Find where the given text appears and provide that cell's center as [X, Y] coordinate. 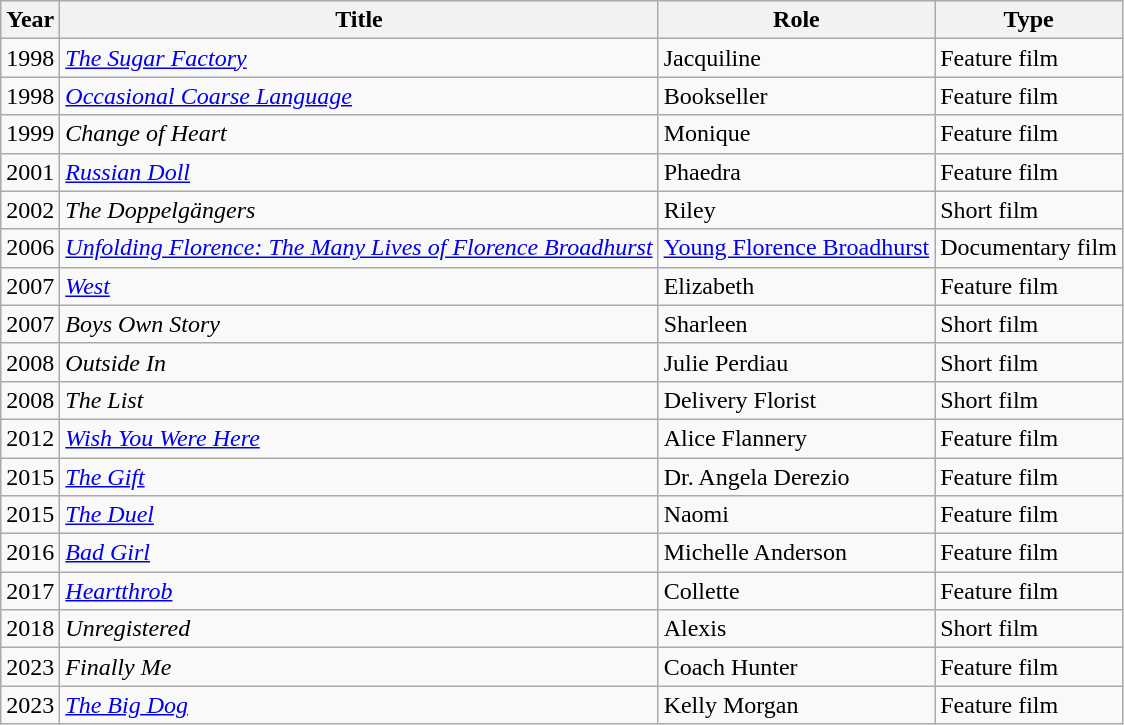
2018 [30, 629]
Change of Heart [359, 134]
Collette [796, 591]
2001 [30, 172]
The Sugar Factory [359, 58]
The List [359, 400]
Bad Girl [359, 553]
Naomi [796, 515]
Alice Flannery [796, 438]
2012 [30, 438]
2016 [30, 553]
The Duel [359, 515]
The Gift [359, 477]
Julie Perdiau [796, 362]
2017 [30, 591]
Monique [796, 134]
Dr. Angela Derezio [796, 477]
Heartthrob [359, 591]
Unregistered [359, 629]
Unfolding Florence: The Many Lives of Florence Broadhurst [359, 248]
Type [1029, 20]
Delivery Florist [796, 400]
Title [359, 20]
Wish You Were Here [359, 438]
1999 [30, 134]
Russian Doll [359, 172]
Finally Me [359, 667]
Alexis [796, 629]
2002 [30, 210]
Young Florence Broadhurst [796, 248]
Elizabeth [796, 286]
Role [796, 20]
Occasional Coarse Language [359, 96]
Boys Own Story [359, 324]
West [359, 286]
Kelly Morgan [796, 705]
Bookseller [796, 96]
Outside In [359, 362]
Year [30, 20]
The Doppelgängers [359, 210]
Phaedra [796, 172]
2006 [30, 248]
Sharleen [796, 324]
Documentary film [1029, 248]
Michelle Anderson [796, 553]
Riley [796, 210]
Coach Hunter [796, 667]
The Big Dog [359, 705]
Jacquiline [796, 58]
